Output the (x, y) coordinate of the center of the cell containing the given text.  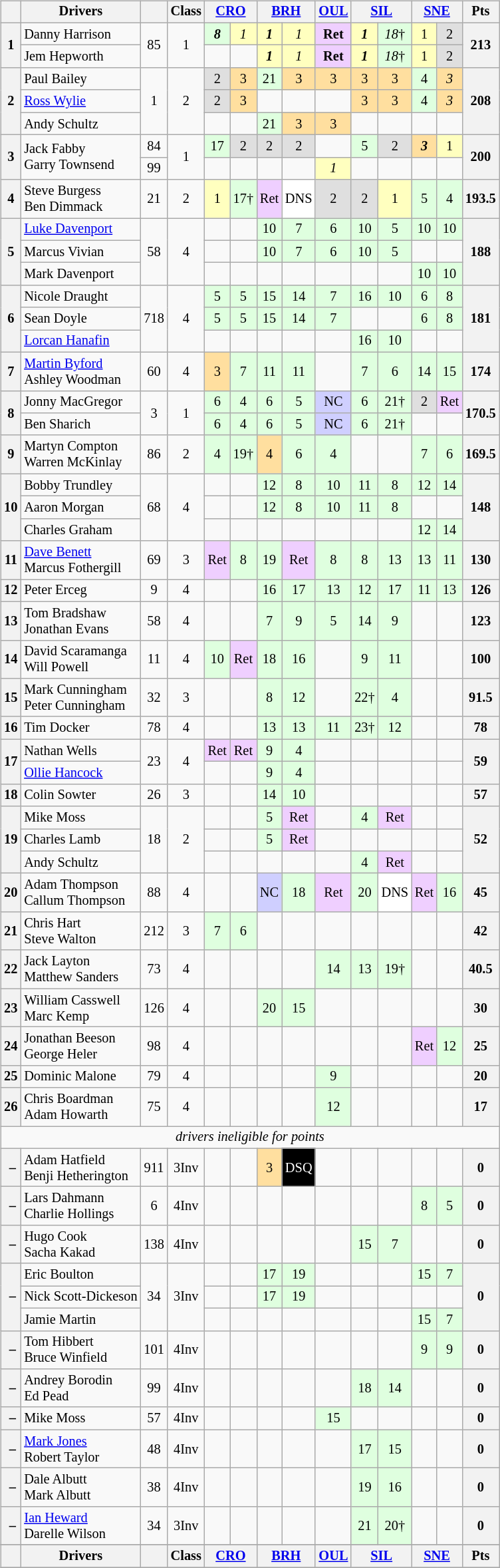
200 (481, 157)
86 (154, 454)
193.5 (481, 199)
William Casswell Marc Kemp (80, 1008)
88 (154, 893)
22 (11, 969)
Ben Sharich (80, 424)
212 (154, 931)
Steve Burgess Ben Dimmack (80, 199)
drivers ineligible for points (250, 1138)
59 (481, 761)
911 (154, 1168)
Dale Albutt Mark Albutt (80, 1488)
DSQ (299, 1168)
101 (154, 1350)
79 (154, 1076)
Martyn Compton Warren McKinlay (80, 454)
Dominic Malone (80, 1076)
170.5 (481, 412)
Tom Hibbert Bruce Winfield (80, 1350)
Adam Hatfield Benji Hetherington (80, 1168)
169.5 (481, 454)
69 (154, 560)
32 (154, 698)
68 (154, 507)
22† (364, 698)
718 (154, 319)
40.5 (481, 969)
38 (154, 1488)
Nathan Wells (80, 750)
73 (154, 969)
Nick Scott-Dickeson (80, 1297)
174 (481, 371)
Martin Byford Ashley Woodman (80, 371)
Peter Erceg (80, 591)
Danny Harrison (80, 34)
Andrey Borodin Ed Pead (80, 1388)
Lorcan Hanafin (80, 341)
138 (154, 1245)
David Scaramanga Will Powell (80, 659)
Tom Bradshaw Jonathan Evans (80, 621)
208 (481, 101)
Luke Davenport (80, 230)
130 (481, 560)
Charles Graham (80, 530)
181 (481, 319)
17† (243, 199)
100 (481, 659)
Jack Layton Matthew Sanders (80, 969)
85 (154, 45)
Jonny MacGregor (80, 402)
213 (481, 45)
Mark Jones Robert Taylor (80, 1449)
Colin Sowter (80, 795)
Aaron Morgan (80, 508)
Bobby Trundley (80, 485)
30 (481, 1008)
Eric Boulton (80, 1275)
Charles Lamb (80, 840)
91.5 (481, 698)
Marcus Vivian (80, 251)
Jamie Martin (80, 1319)
148 (481, 507)
48 (154, 1449)
Ross Wylie (80, 101)
98 (154, 1046)
Hugo Cook Sacha Kakad (80, 1245)
Tim Docker (80, 728)
Ian Heward Darelle Wilson (80, 1525)
20† (395, 1525)
84 (154, 146)
45 (481, 893)
Ollie Hancock (80, 773)
188 (481, 251)
Nicole Draught (80, 297)
52 (481, 840)
123 (481, 621)
Jem Hepworth (80, 57)
Paul Bailey (80, 79)
23† (364, 728)
75 (154, 1107)
Mark Cunningham Peter Cunningham (80, 698)
24 (11, 1046)
Lars Dahmann Charlie Hollings (80, 1206)
Jonathan Beeson George Heler (80, 1046)
Sean Doyle (80, 319)
Adam Thompson Callum Thompson (80, 893)
60 (154, 371)
Dave Benett Marcus Fothergill (80, 560)
Mark Davenport (80, 274)
Chris Hart Steve Walton (80, 931)
Chris Boardman Adam Howarth (80, 1107)
42 (481, 931)
Jack Fabby Garry Townsend (80, 157)
